Pinpoint the cell where the given text exists, returning its [x, y] midpoint coordinate. 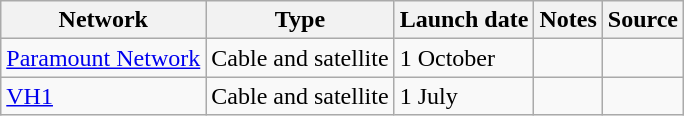
Launch date [464, 20]
Type [300, 20]
1 October [464, 58]
Paramount Network [104, 58]
Notes [568, 20]
Network [104, 20]
Source [642, 20]
VH1 [104, 96]
1 July [464, 96]
